Locate the cell with the specified text and output its (X, Y) center coordinate. 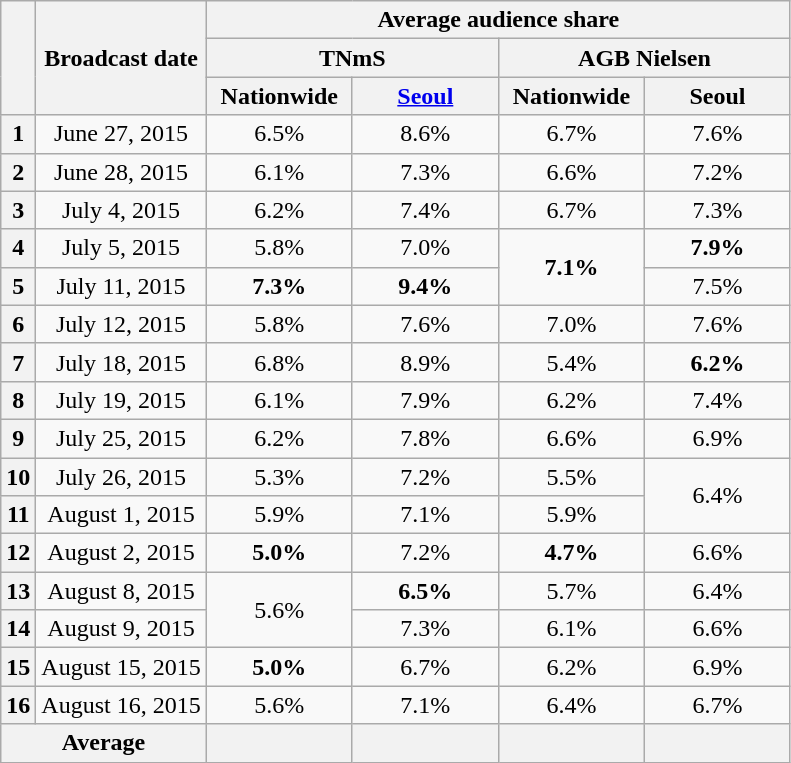
July 26, 2015 (121, 477)
1 (18, 134)
16 (18, 705)
7.5% (717, 286)
5.5% (571, 477)
AGB Nielsen (644, 58)
August 1, 2015 (121, 515)
July 12, 2015 (121, 324)
8.9% (425, 362)
TNmS (352, 58)
June 28, 2015 (121, 172)
June 27, 2015 (121, 134)
14 (18, 629)
7.8% (425, 438)
9.4% (425, 286)
July 25, 2015 (121, 438)
July 18, 2015 (121, 362)
6.8% (279, 362)
July 19, 2015 (121, 400)
3 (18, 210)
August 15, 2015 (121, 667)
7 (18, 362)
July 11, 2015 (121, 286)
Average (104, 743)
August 9, 2015 (121, 629)
12 (18, 553)
4.7% (571, 553)
8.6% (425, 134)
10 (18, 477)
5 (18, 286)
4 (18, 248)
9 (18, 438)
2 (18, 172)
August 16, 2015 (121, 705)
August 2, 2015 (121, 553)
5.3% (279, 477)
July 5, 2015 (121, 248)
15 (18, 667)
13 (18, 591)
11 (18, 515)
Broadcast date (121, 58)
8 (18, 400)
5.4% (571, 362)
July 4, 2015 (121, 210)
August 8, 2015 (121, 591)
5.7% (571, 591)
6 (18, 324)
Average audience share (498, 20)
